From the cell containing the given text, extract its center point as [x, y] coordinate. 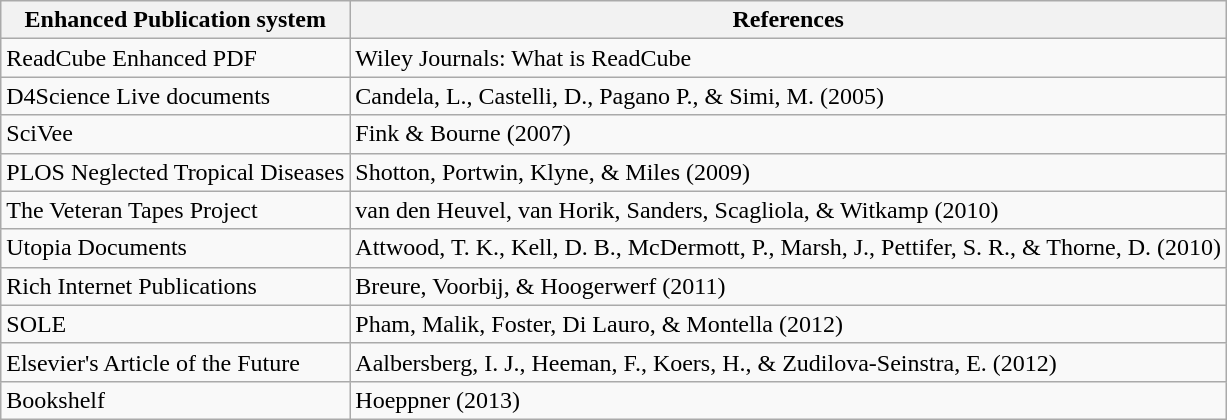
SciVee [176, 134]
Rich Internet Publications [176, 286]
Hoeppner (2013) [788, 400]
Attwood, T. K., Kell, D. B., McDermott, P., Marsh, J., Pettifer, S. R., & Thorne, D. (2010) [788, 248]
ReadCube Enhanced PDF [176, 58]
Enhanced Publication system [176, 20]
Wiley Journals: What is ReadCube [788, 58]
Bookshelf [176, 400]
Fink & Bourne (2007) [788, 134]
van den Heuvel, van Horik, Sanders, Scagliola, & Witkamp (2010) [788, 210]
Pham, Malik, Foster, Di Lauro, & Montella (2012) [788, 324]
References [788, 20]
Shotton, Portwin, Klyne, & Miles (2009) [788, 172]
The Veteran Tapes Project [176, 210]
Aalbersberg, I. J., Heeman, F., Koers, H., & Zudilova-Seinstra, E. (2012) [788, 362]
Candela, L., Castelli, D., Pagano P., & Simi, M. (2005) [788, 96]
Utopia Documents [176, 248]
D4Science Live documents [176, 96]
Breure, Voorbij, & Hoogerwerf (2011) [788, 286]
SOLE [176, 324]
Elsevier's Article of the Future [176, 362]
PLOS Neglected Tropical Diseases [176, 172]
